Locate the cell with the specified text and output its (x, y) center coordinate. 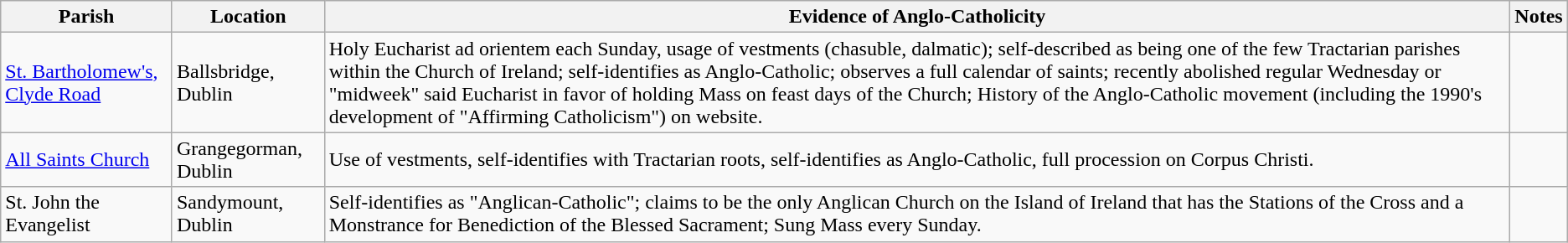
Grangegorman, Dublin (248, 159)
Sandymount, Dublin (248, 215)
Location (248, 17)
Evidence of Anglo-Catholicity (917, 17)
Ballsbridge, Dublin (248, 82)
St. Bartholomew's, Clyde Road (87, 82)
All Saints Church (87, 159)
St. John the Evangelist (87, 215)
Notes (1539, 17)
Parish (87, 17)
Use of vestments, self-identifies with Tractarian roots, self-identifies as Anglo-Catholic, full procession on Corpus Christi. (917, 159)
